Locate the cell with the specified text and output its (X, Y) center coordinate. 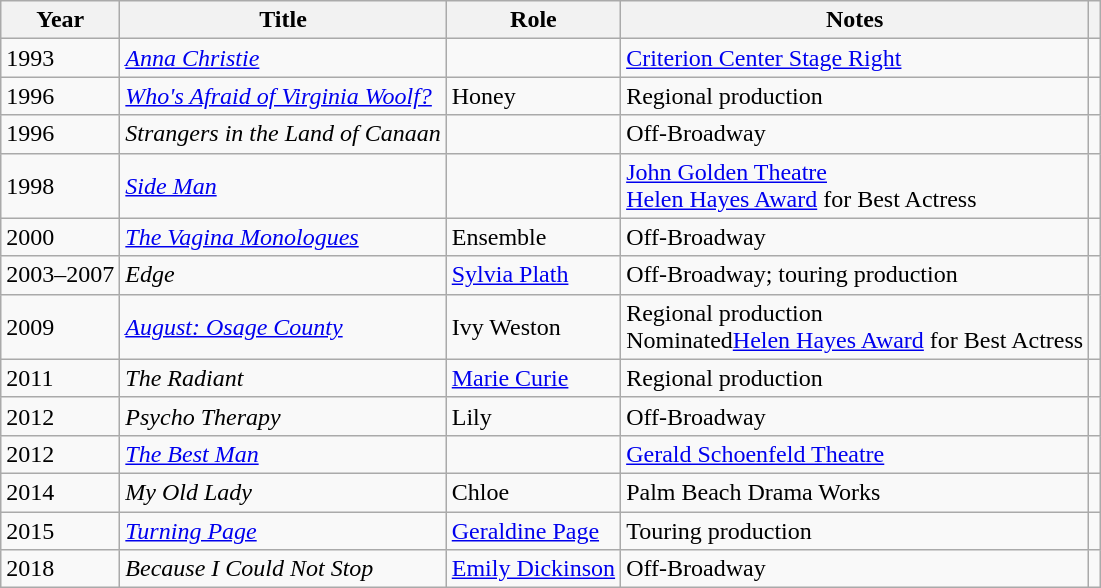
The Best Man (283, 454)
Off-Broadway; touring production (855, 275)
2015 (60, 531)
Year (60, 20)
2003–2007 (60, 275)
Side Man (283, 186)
The Vagina Monologues (283, 237)
2009 (60, 326)
Chloe (533, 492)
Palm Beach Drama Works (855, 492)
John Golden TheatreHelen Hayes Award for Best Actress (855, 186)
Regional productionNominatedHelen Hayes Award for Best Actress (855, 326)
Honey (533, 96)
The Radiant (283, 378)
Strangers in the Land of Canaan (283, 134)
2011 (60, 378)
2000 (60, 237)
2018 (60, 569)
Turning Page (283, 531)
August: Osage County (283, 326)
My Old Lady (283, 492)
Lily (533, 416)
Sylvia Plath (533, 275)
Anna Christie (283, 58)
Notes (855, 20)
1998 (60, 186)
Emily Dickinson (533, 569)
Criterion Center Stage Right (855, 58)
Gerald Schoenfeld Theatre (855, 454)
Title (283, 20)
Touring production (855, 531)
Edge (283, 275)
Role (533, 20)
Geraldine Page (533, 531)
Ensemble (533, 237)
Who's Afraid of Virginia Woolf? (283, 96)
Marie Curie (533, 378)
Ivy Weston (533, 326)
1993 (60, 58)
Psycho Therapy (283, 416)
Because I Could Not Stop (283, 569)
2014 (60, 492)
